Locate the cell with the specified text and output its [X, Y] center coordinate. 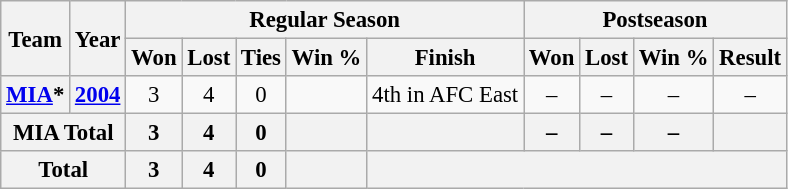
Finish [446, 58]
Year [98, 38]
4th in AFC East [446, 95]
Total [64, 170]
MIA* [36, 95]
Ties [262, 58]
Result [750, 58]
MIA Total [64, 133]
Postseason [656, 20]
Team [36, 38]
Regular Season [325, 20]
2004 [98, 95]
